Return the (X, Y) coordinate for the center point of the cell that contains the specified text.  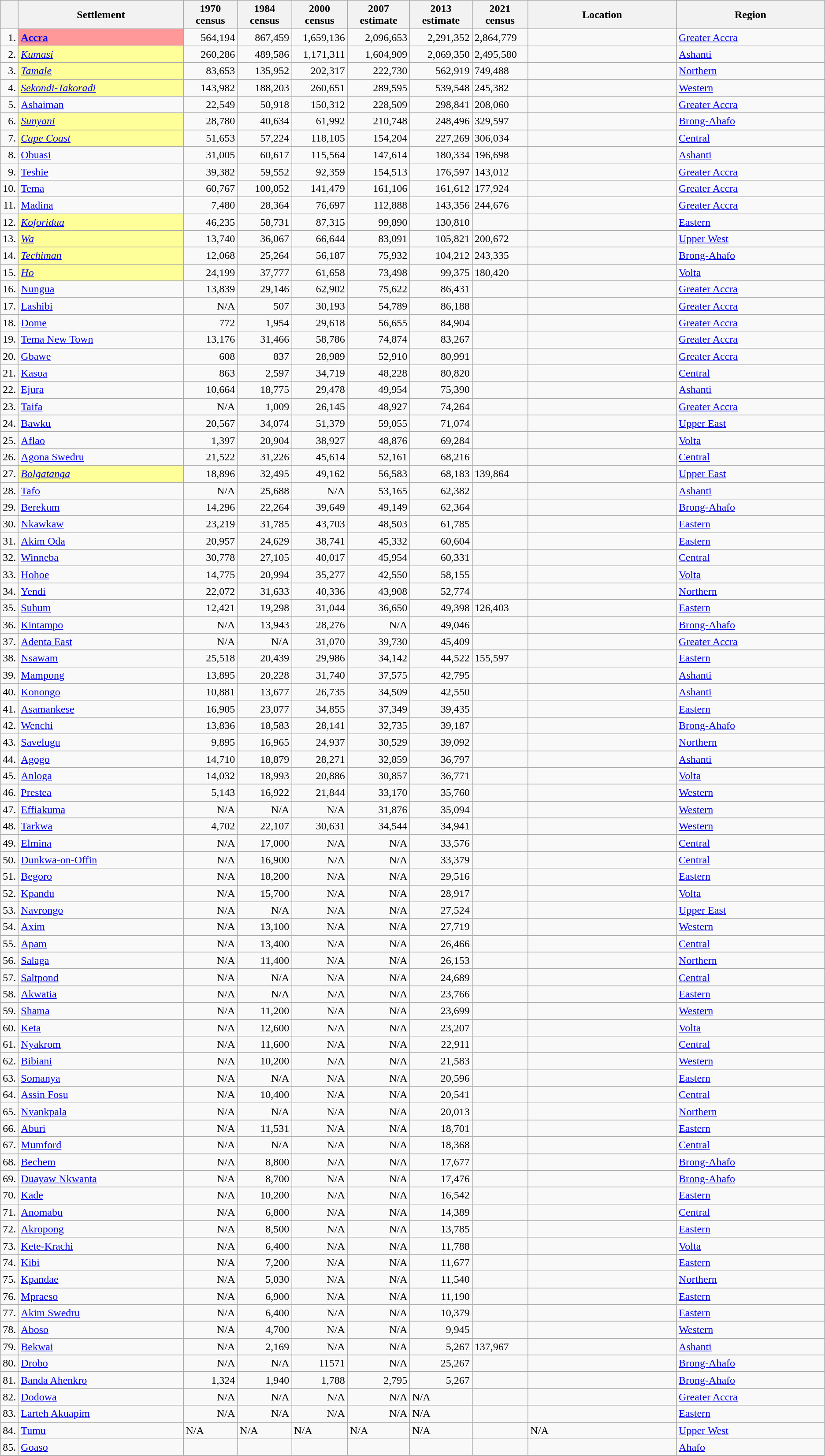
8,500 (264, 1229)
Nkawkaw (101, 524)
7,480 (211, 205)
5,143 (211, 793)
4,700 (264, 1330)
52,774 (441, 591)
24,629 (264, 541)
42. (10, 725)
63. (10, 1078)
Asamankese (101, 709)
Mampong (101, 675)
49. (10, 843)
37. (10, 642)
60. (10, 1028)
18,200 (264, 877)
31,633 (264, 591)
59,055 (378, 423)
Agogo (101, 759)
Elmina (101, 843)
Teshie (101, 172)
18. (10, 323)
Goaso (101, 1447)
18,993 (264, 776)
17,476 (441, 1179)
31,070 (320, 642)
32,859 (378, 759)
1,940 (264, 1380)
37,777 (264, 273)
76. (10, 1296)
2,795 (378, 1380)
56,583 (378, 474)
Region (751, 15)
56,187 (320, 256)
75. (10, 1279)
45,409 (441, 642)
61. (10, 1045)
77. (10, 1313)
54,789 (378, 306)
2,291,352 (441, 37)
39,382 (211, 172)
48,927 (378, 407)
33. (10, 575)
84,904 (441, 323)
29,478 (320, 390)
1,324 (211, 1380)
58,731 (264, 222)
24,199 (211, 273)
86,431 (441, 289)
11,190 (441, 1296)
28,364 (264, 205)
1,397 (211, 440)
25. (10, 440)
31,785 (264, 524)
18,368 (441, 1145)
57. (10, 977)
Nyakrom (101, 1045)
208,060 (500, 105)
11. (10, 205)
11,540 (441, 1279)
Akim Swedru (101, 1313)
17,677 (441, 1162)
58,786 (320, 340)
34,142 (378, 658)
83,267 (441, 340)
70. (10, 1195)
80. (10, 1363)
16,965 (264, 742)
26,145 (320, 407)
Tumu (101, 1430)
14,389 (441, 1212)
13,100 (264, 927)
40,634 (264, 121)
11,200 (264, 1011)
4,702 (211, 826)
38. (10, 658)
60,617 (264, 155)
87,315 (320, 222)
34,719 (320, 373)
Dodowa (101, 1397)
210,748 (378, 121)
Tamale (101, 71)
55. (10, 944)
Tarkwa (101, 826)
33,576 (441, 843)
105,821 (441, 239)
44. (10, 759)
Kintampo (101, 625)
28,989 (320, 356)
26,466 (441, 944)
84. (10, 1430)
289,595 (378, 88)
32. (10, 558)
22,107 (264, 826)
13,740 (211, 239)
Tema (101, 188)
Bechem (101, 1162)
51. (10, 877)
6,900 (264, 1296)
13,943 (264, 625)
24. (10, 423)
Anloga (101, 776)
41. (10, 709)
71,074 (441, 423)
58,155 (441, 575)
65. (10, 1112)
29,618 (320, 323)
10. (10, 188)
Keta (101, 1028)
31. (10, 541)
92,359 (320, 172)
80,991 (441, 356)
539,548 (441, 88)
99,375 (441, 273)
2,597 (264, 373)
48. (10, 826)
62,364 (441, 508)
15,700 (264, 893)
9,945 (441, 1330)
Kete-Krachi (101, 1246)
53. (10, 910)
52,910 (378, 356)
Aflao (101, 440)
Winneba (101, 558)
507 (264, 306)
13,895 (211, 675)
16. (10, 289)
83,653 (211, 71)
60,604 (441, 541)
38,741 (320, 541)
837 (264, 356)
21,583 (441, 1061)
1970 census (211, 15)
60,767 (211, 188)
45. (10, 776)
23,207 (441, 1028)
12,600 (264, 1028)
28,917 (441, 893)
16,922 (264, 793)
248,496 (441, 121)
306,034 (500, 138)
37,575 (378, 675)
49,149 (378, 508)
49,046 (441, 625)
Settlement (101, 15)
11,788 (441, 1246)
562,919 (441, 71)
863 (211, 373)
31,466 (264, 340)
54. (10, 927)
78. (10, 1330)
489,586 (264, 54)
Kade (101, 1195)
52. (10, 893)
83,091 (378, 239)
61,785 (441, 524)
57,224 (264, 138)
74. (10, 1262)
118,105 (320, 138)
Drobo (101, 1363)
16,542 (441, 1195)
51,653 (211, 138)
14,775 (211, 575)
27,719 (441, 927)
35,094 (441, 810)
10,400 (264, 1095)
43,703 (320, 524)
222,730 (378, 71)
143,356 (441, 205)
19. (10, 340)
161,612 (441, 188)
35,277 (320, 575)
154,204 (378, 138)
76,697 (320, 205)
27. (10, 474)
Savelugu (101, 742)
143,012 (500, 172)
71. (10, 1212)
22,072 (211, 591)
11,677 (441, 1262)
139,864 (500, 474)
608 (211, 356)
34,855 (320, 709)
Cape Coast (101, 138)
23,699 (441, 1011)
Salaga (101, 960)
68. (10, 1162)
30. (10, 524)
33,379 (441, 860)
35. (10, 608)
36. (10, 625)
39,187 (441, 725)
14,710 (211, 759)
24,937 (320, 742)
62. (10, 1061)
31,044 (320, 608)
34,544 (378, 826)
2,169 (264, 1347)
298,841 (441, 105)
Ejura (101, 390)
73. (10, 1246)
Nsawam (101, 658)
36,650 (378, 608)
19,298 (264, 608)
100,052 (264, 188)
21,522 (211, 457)
20,439 (264, 658)
86,188 (441, 306)
13,677 (264, 692)
14,032 (211, 776)
48,503 (378, 524)
Mpraeso (101, 1296)
244,676 (500, 205)
31,226 (264, 457)
Kumasi (101, 54)
1,659,136 (320, 37)
8,700 (264, 1179)
17. (10, 306)
18,775 (264, 390)
Tafo (101, 491)
2007 estimate (378, 15)
8. (10, 155)
16,905 (211, 709)
2013 estimate (441, 15)
22,911 (441, 1045)
21. (10, 373)
12. (10, 222)
22,549 (211, 105)
9,895 (211, 742)
1,009 (264, 407)
7,200 (264, 1262)
23,766 (441, 994)
Obuasi (101, 155)
64. (10, 1095)
15. (10, 273)
49,162 (320, 474)
48,228 (378, 373)
43,908 (378, 591)
50,918 (264, 105)
14,296 (211, 508)
2,495,580 (500, 54)
24,689 (441, 977)
Sunyani (101, 121)
29. (10, 508)
227,269 (441, 138)
39,435 (441, 709)
154,513 (378, 172)
2021 census (500, 15)
20,994 (264, 575)
Anomabu (101, 1212)
30,193 (320, 306)
32,735 (378, 725)
53,165 (378, 491)
Berekum (101, 508)
Axim (101, 927)
2,096,653 (378, 37)
Sekondi-Takoradi (101, 88)
59. (10, 1011)
25,688 (264, 491)
72. (10, 1229)
35,760 (441, 793)
62,902 (320, 289)
11,400 (264, 960)
Kpandu (101, 893)
49,398 (441, 608)
10,379 (441, 1313)
20,886 (320, 776)
260,651 (320, 88)
Ahafo (751, 1447)
Location (602, 15)
Bekwai (101, 1347)
48,876 (378, 440)
2000 census (320, 15)
85. (10, 1447)
14. (10, 256)
Kibi (101, 1262)
5. (10, 105)
82. (10, 1397)
20,541 (441, 1095)
22. (10, 390)
Koforidua (101, 222)
196,698 (500, 155)
Apam (101, 944)
39,730 (378, 642)
81. (10, 1380)
69,284 (441, 440)
Wenchi (101, 725)
38,927 (320, 440)
Akwatia (101, 994)
Aburi (101, 1128)
Konongo (101, 692)
36,771 (441, 776)
30,857 (378, 776)
12,068 (211, 256)
2. (10, 54)
29,986 (320, 658)
3. (10, 71)
80,820 (441, 373)
155,597 (500, 658)
6,800 (264, 1212)
Adenta East (101, 642)
Larteh Akuapim (101, 1414)
47. (10, 810)
Effiakuma (101, 810)
749,488 (500, 71)
36,797 (441, 759)
Bibiani (101, 1061)
180,334 (441, 155)
32,495 (264, 474)
Somanya (101, 1078)
137,967 (500, 1347)
18,583 (264, 725)
75,390 (441, 390)
27,524 (441, 910)
52,161 (378, 457)
43. (10, 742)
243,335 (500, 256)
75,622 (378, 289)
260,286 (211, 54)
772 (211, 323)
61,658 (320, 273)
28,276 (320, 625)
135,952 (264, 71)
42,795 (441, 675)
25,264 (264, 256)
Techiman (101, 256)
Assin Fosu (101, 1095)
Hohoe (101, 575)
Begoro (101, 877)
23,219 (211, 524)
30,778 (211, 558)
23,077 (264, 709)
29,516 (441, 877)
Bolgatanga (101, 474)
25,518 (211, 658)
Lashibi (101, 306)
28,271 (320, 759)
Duayaw Nkwanta (101, 1179)
161,106 (378, 188)
67. (10, 1145)
Dunkwa-on-Offin (101, 860)
147,614 (378, 155)
Nungua (101, 289)
329,597 (500, 121)
202,317 (320, 71)
20,596 (441, 1078)
104,212 (441, 256)
Wa (101, 239)
10,664 (211, 390)
31,005 (211, 155)
34,509 (378, 692)
Saltpond (101, 977)
2,069,350 (441, 54)
200,672 (500, 239)
20,957 (211, 541)
26. (10, 457)
Tema New Town (101, 340)
1984 census (264, 15)
126,403 (500, 608)
12,421 (211, 608)
Dome (101, 323)
20,567 (211, 423)
228,509 (378, 105)
Madina (101, 205)
25,267 (441, 1363)
564,194 (211, 37)
5,030 (264, 1279)
50. (10, 860)
36,067 (264, 239)
37,349 (378, 709)
Kpandae (101, 1279)
46. (10, 793)
74,874 (378, 340)
30,529 (378, 742)
33,170 (378, 793)
1,954 (264, 323)
13,839 (211, 289)
27,105 (264, 558)
75,932 (378, 256)
1,788 (320, 1380)
13,836 (211, 725)
Mumford (101, 1145)
Gbawe (101, 356)
20,013 (441, 1112)
31,740 (320, 675)
68,183 (441, 474)
177,924 (500, 188)
23. (10, 407)
13,785 (441, 1229)
66. (10, 1128)
13. (10, 239)
16,900 (264, 860)
26,735 (320, 692)
Ashaiman (101, 105)
68,216 (441, 457)
56. (10, 960)
58. (10, 994)
176,597 (441, 172)
99,890 (378, 222)
143,982 (211, 88)
141,479 (320, 188)
17,000 (264, 843)
30,631 (320, 826)
62,382 (441, 491)
Shama (101, 1011)
74,264 (441, 407)
66,644 (320, 239)
6. (10, 121)
69. (10, 1179)
7. (10, 138)
39,649 (320, 508)
40,336 (320, 591)
45,954 (378, 558)
112,888 (378, 205)
9. (10, 172)
29,146 (264, 289)
1,171,311 (320, 54)
34,074 (264, 423)
Akim Oda (101, 541)
73,498 (378, 273)
150,312 (320, 105)
79. (10, 1347)
4. (10, 88)
26,153 (441, 960)
46,235 (211, 222)
61,992 (320, 121)
83. (10, 1414)
20,904 (264, 440)
245,382 (500, 88)
11,600 (264, 1045)
180,420 (500, 273)
20. (10, 356)
51,379 (320, 423)
56,655 (378, 323)
21,844 (320, 793)
34,941 (441, 826)
Nyankpala (101, 1112)
8,800 (264, 1162)
1. (10, 37)
Akropong (101, 1229)
11,531 (264, 1128)
40,017 (320, 558)
39. (10, 675)
Kasoa (101, 373)
Yendi (101, 591)
130,810 (441, 222)
Agona Swedru (101, 457)
10,881 (211, 692)
28. (10, 491)
49,954 (378, 390)
45,614 (320, 457)
Prestea (101, 793)
18,896 (211, 474)
20,228 (264, 675)
34. (10, 591)
31,876 (378, 810)
Suhum (101, 608)
188,203 (264, 88)
28,780 (211, 121)
Aboso (101, 1330)
11571 (320, 1363)
Navrongo (101, 910)
18,879 (264, 759)
39,092 (441, 742)
115,564 (320, 155)
2,864,779 (500, 37)
Banda Ahenkro (101, 1380)
60,331 (441, 558)
45,332 (378, 541)
22,264 (264, 508)
13,176 (211, 340)
28,141 (320, 725)
40. (10, 692)
13,400 (264, 944)
Bawku (101, 423)
Ho (101, 273)
Taifa (101, 407)
867,459 (264, 37)
Accra (101, 37)
18,701 (441, 1128)
44,522 (441, 658)
1,604,909 (378, 54)
59,552 (264, 172)
